Locate the cell with the specified text and output its (X, Y) center coordinate. 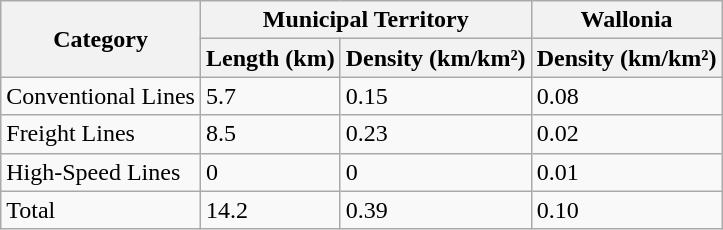
Total (101, 210)
0.23 (436, 134)
0.01 (626, 172)
Municipal Territory (366, 20)
0.15 (436, 96)
High-Speed Lines (101, 172)
14.2 (270, 210)
0.08 (626, 96)
0.10 (626, 210)
5.7 (270, 96)
Length (km) (270, 58)
Freight Lines (101, 134)
Conventional Lines (101, 96)
Category (101, 39)
0.02 (626, 134)
0.39 (436, 210)
Wallonia (626, 20)
8.5 (270, 134)
